Search for the cell housing the specified text and yield its [x, y] center coordinate. 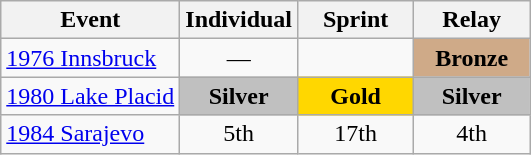
Sprint [356, 20]
Gold [356, 96]
Bronze [472, 58]
17th [356, 134]
1984 Sarajevo [90, 134]
Relay [472, 20]
1976 Innsbruck [90, 58]
Individual [239, 20]
1980 Lake Placid [90, 96]
4th [472, 134]
Event [90, 20]
— [239, 58]
5th [239, 134]
